From the cell containing the given text, extract its center point as (x, y) coordinate. 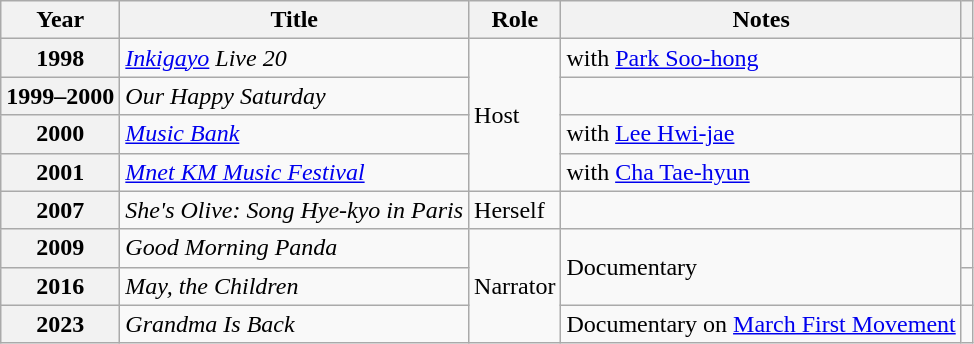
Inkigayo Live 20 (294, 58)
Documentary on March First Movement (761, 324)
Role (515, 20)
1998 (60, 58)
Title (294, 20)
1999–2000 (60, 96)
Good Morning Panda (294, 248)
with Lee Hwi-jae (761, 134)
with Park Soo-hong (761, 58)
Music Bank (294, 134)
2000 (60, 134)
Grandma Is Back (294, 324)
Herself (515, 210)
Narrator (515, 286)
Year (60, 20)
Our Happy Saturday (294, 96)
May, the Children (294, 286)
2007 (60, 210)
She's Olive: Song Hye-kyo in Paris (294, 210)
Notes (761, 20)
Mnet KM Music Festival (294, 172)
Host (515, 115)
with Cha Tae-hyun (761, 172)
2016 (60, 286)
2009 (60, 248)
2001 (60, 172)
2023 (60, 324)
Documentary (761, 267)
